Provide the [x, y] coordinate of the cell's center where the given text is located.  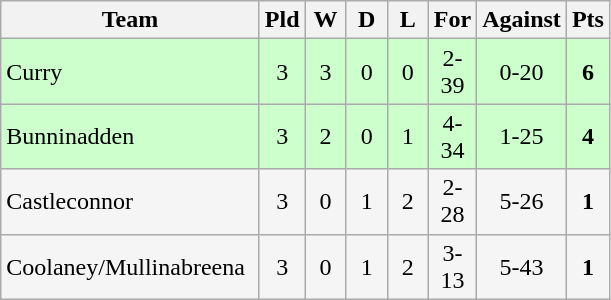
6 [588, 72]
3-13 [452, 266]
L [408, 20]
Curry [130, 72]
4 [588, 136]
Bunninadden [130, 136]
Castleconnor [130, 202]
Pts [588, 20]
2-28 [452, 202]
Coolaney/Mullinabreena [130, 266]
W [326, 20]
D [366, 20]
Against [522, 20]
Pld [282, 20]
1-25 [522, 136]
5-43 [522, 266]
0-20 [522, 72]
4-34 [452, 136]
5-26 [522, 202]
Team [130, 20]
2-39 [452, 72]
For [452, 20]
